For the text-containing cell, return its midpoint in (X, Y) coordinate format. 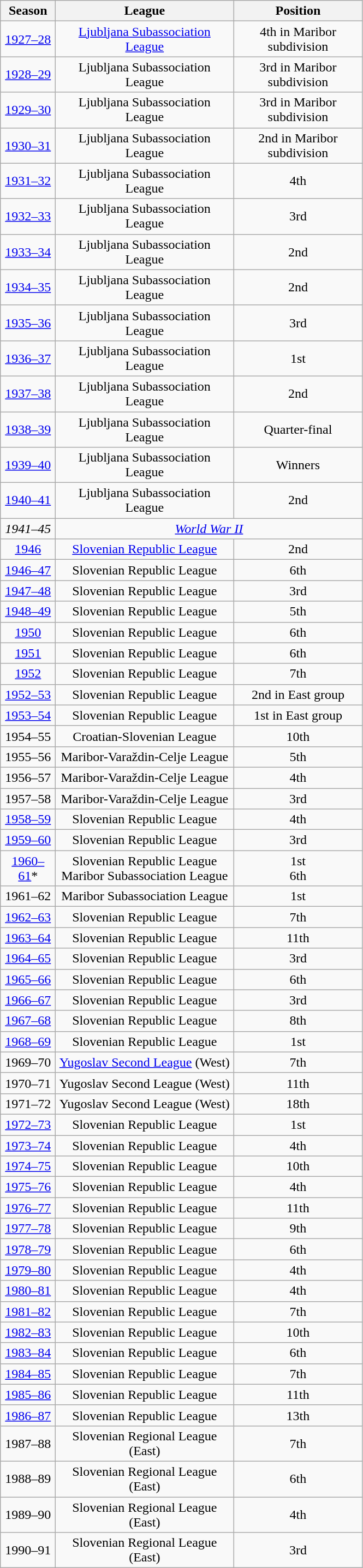
1975–76 (28, 1187)
1928–29 (28, 74)
1978–79 (28, 1249)
1989–90 (28, 1515)
Slovenian Republic League Maribor Subassociation League (145, 869)
1959–60 (28, 840)
1953–54 (28, 715)
1965–66 (28, 979)
1966–67 (28, 1000)
1962–63 (28, 917)
1929–30 (28, 110)
1952–53 (28, 695)
1934–35 (28, 287)
Season (28, 11)
1956–57 (28, 777)
1983–84 (28, 1353)
1951 (28, 653)
1974–75 (28, 1166)
1952 (28, 674)
1973–74 (28, 1145)
1935–36 (28, 323)
1958–59 (28, 819)
8th (298, 1021)
1988–89 (28, 1479)
2nd in East group (298, 695)
1936–37 (28, 358)
1970–71 (28, 1083)
Quarter-final (298, 429)
1st in East group (298, 715)
4th in Maribor subdivision (298, 39)
1964–65 (28, 959)
Winners (298, 465)
1961–62 (28, 896)
1940–41 (28, 501)
1941–45 (28, 529)
1967–68 (28, 1021)
1948–49 (28, 612)
1963–64 (28, 938)
1939–40 (28, 465)
1982–83 (28, 1332)
Maribor Subassociation League (145, 896)
1968–69 (28, 1042)
1981–82 (28, 1312)
1937–38 (28, 394)
1950 (28, 632)
1972–73 (28, 1124)
World War II (209, 529)
1946–47 (28, 570)
1931–32 (28, 181)
1st 6th (298, 869)
1971–72 (28, 1104)
Position (298, 11)
1985–86 (28, 1395)
1954–55 (28, 736)
1955–56 (28, 757)
1979–80 (28, 1270)
1938–39 (28, 429)
1977–78 (28, 1229)
1932–33 (28, 216)
1986–87 (28, 1415)
League (145, 11)
Croatian-Slovenian League (145, 736)
1957–58 (28, 798)
18th (298, 1104)
1984–85 (28, 1374)
9th (298, 1229)
1946 (28, 549)
2nd in Maribor subdivision (298, 145)
1987–88 (28, 1444)
1933–34 (28, 252)
1976–77 (28, 1208)
1927–28 (28, 39)
1947–48 (28, 591)
1990–91 (28, 1551)
1960–61* (28, 869)
1930–31 (28, 145)
1969–70 (28, 1062)
1980–81 (28, 1291)
13th (298, 1415)
